Return the (x, y) coordinate for the center point of the cell that contains the specified text.  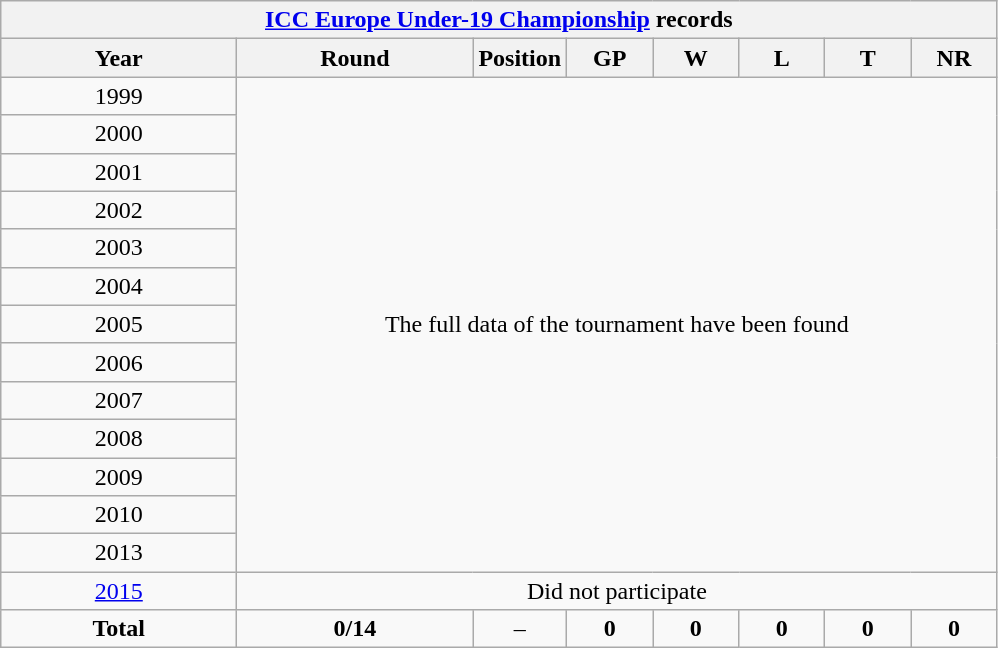
2009 (119, 477)
GP (610, 58)
2015 (119, 591)
2001 (119, 172)
ICC Europe Under-19 Championship records (499, 20)
1999 (119, 96)
2006 (119, 362)
2008 (119, 438)
Total (119, 629)
Position (520, 58)
L (782, 58)
2002 (119, 210)
Did not participate (617, 591)
Year (119, 58)
W (696, 58)
2004 (119, 286)
NR (954, 58)
2003 (119, 248)
0/14 (355, 629)
T (868, 58)
– (520, 629)
2000 (119, 134)
2013 (119, 553)
Round (355, 58)
2010 (119, 515)
2007 (119, 400)
2005 (119, 324)
The full data of the tournament have been found (617, 324)
